Search for the cell housing the specified text and yield its [X, Y] center coordinate. 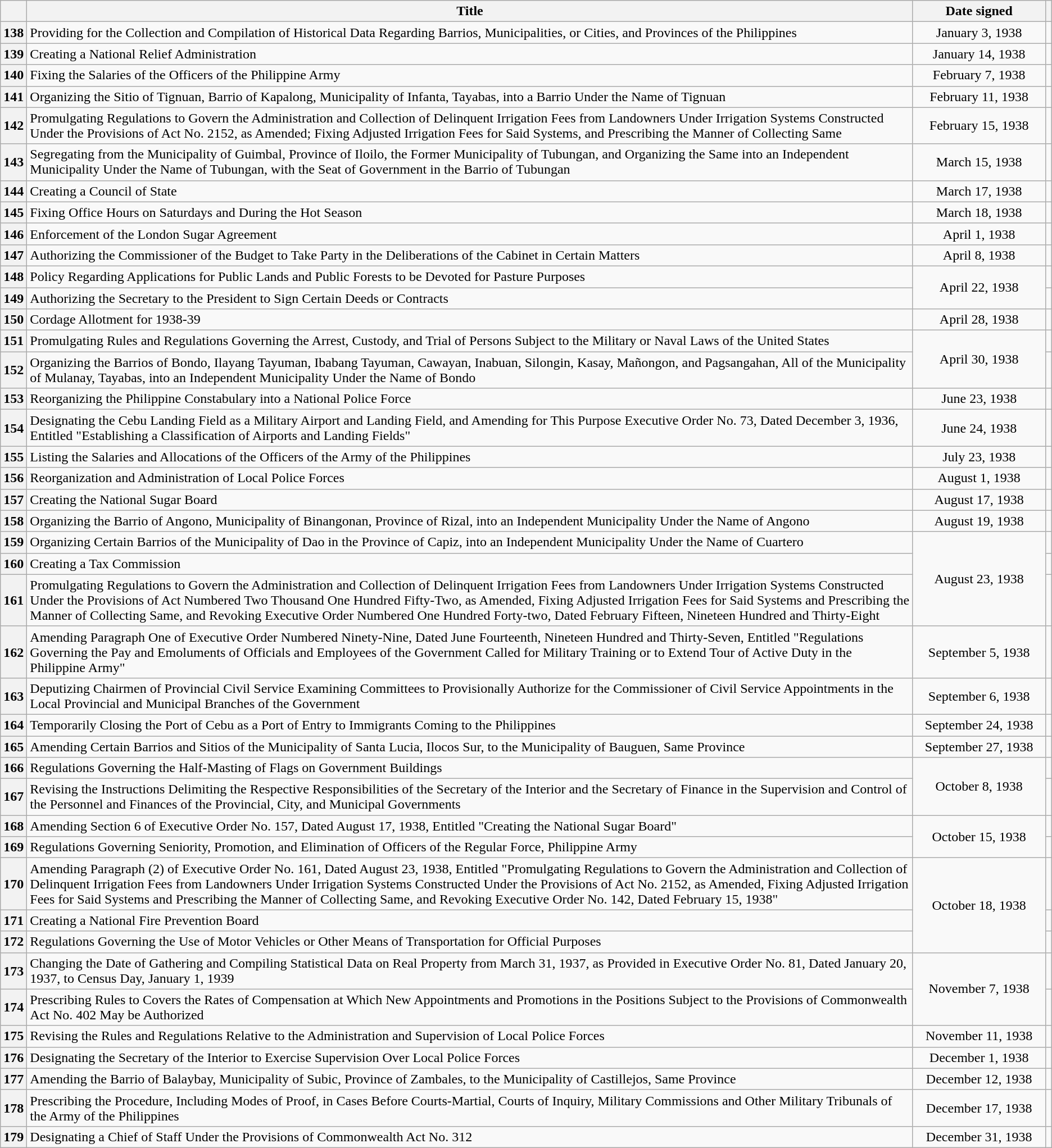
December 1, 1938 [979, 1058]
October 18, 1938 [979, 905]
June 23, 1938 [979, 399]
142 [13, 126]
148 [13, 276]
157 [13, 500]
163 [13, 696]
168 [13, 826]
July 23, 1938 [979, 457]
164 [13, 725]
August 23, 1938 [979, 579]
140 [13, 75]
March 15, 1938 [979, 162]
Listing the Salaries and Allocations of the Officers of the Army of the Philippines [470, 457]
Reorganization and Administration of Local Police Forces [470, 478]
Regulations Governing the Use of Motor Vehicles or Other Means of Transportation for Official Purposes [470, 942]
Designating the Secretary of the Interior to Exercise Supervision Over Local Police Forces [470, 1058]
172 [13, 942]
Date signed [979, 11]
March 18, 1938 [979, 212]
Organizing the Barrio of Angono, Municipality of Binangonan, Province of Rizal, into an Independent Municipality Under the Name of Angono [470, 521]
January 14, 1938 [979, 54]
154 [13, 428]
Organizing the Sitio of Tignuan, Barrio of Kapalong, Municipality of Infanta, Tayabas, into a Barrio Under the Name of Tignuan [470, 97]
Revising the Rules and Regulations Relative to the Administration and Supervision of Local Police Forces [470, 1036]
April 22, 1938 [979, 287]
Temporarily Closing the Port of Cebu as a Port of Entry to Immigrants Coming to the Philippines [470, 725]
Creating a Tax Commission [470, 564]
145 [13, 212]
Fixing Office Hours on Saturdays and During the Hot Season [470, 212]
Amending the Barrio of Balaybay, Municipality of Subic, Province of Zambales, to the Municipality of Castillejos, Same Province [470, 1079]
November 11, 1938 [979, 1036]
Designating a Chief of Staff Under the Provisions of Commonwealth Act No. 312 [470, 1137]
August 19, 1938 [979, 521]
Regulations Governing the Half-Masting of Flags on Government Buildings [470, 768]
176 [13, 1058]
October 15, 1938 [979, 837]
Authorizing the Commissioner of the Budget to Take Party in the Deliberations of the Cabinet in Certain Matters [470, 255]
141 [13, 97]
November 7, 1938 [979, 989]
158 [13, 521]
149 [13, 298]
Reorganizing the Philippine Constabulary into a National Police Force [470, 399]
Creating a National Relief Administration [470, 54]
Organizing Certain Barrios of the Municipality of Dao in the Province of Capiz, into an Independent Municipality Under the Name of Cuartero [470, 542]
April 8, 1938 [979, 255]
155 [13, 457]
August 1, 1938 [979, 478]
Amending Section 6 of Executive Order No. 157, Dated August 17, 1938, Entitled "Creating the National Sugar Board" [470, 826]
Title [470, 11]
175 [13, 1036]
June 24, 1938 [979, 428]
Creating a Council of State [470, 191]
178 [13, 1108]
October 8, 1938 [979, 787]
171 [13, 920]
153 [13, 399]
April 28, 1938 [979, 320]
Fixing the Salaries of the Officers of the Philippine Army [470, 75]
Regulations Governing Seniority, Promotion, and Elimination of Officers of the Regular Force, Philippine Army [470, 847]
177 [13, 1079]
169 [13, 847]
January 3, 1938 [979, 33]
162 [13, 652]
April 1, 1938 [979, 234]
September 27, 1938 [979, 747]
167 [13, 797]
Policy Regarding Applications for Public Lands and Public Forests to be Devoted for Pasture Purposes [470, 276]
160 [13, 564]
Promulgating Rules and Regulations Governing the Arrest, Custody, and Trial of Persons Subject to the Military or Naval Laws of the United States [470, 341]
165 [13, 747]
151 [13, 341]
144 [13, 191]
179 [13, 1137]
139 [13, 54]
December 17, 1938 [979, 1108]
February 11, 1938 [979, 97]
February 7, 1938 [979, 75]
Creating a National Fire Prevention Board [470, 920]
174 [13, 1007]
166 [13, 768]
September 6, 1938 [979, 696]
159 [13, 542]
138 [13, 33]
173 [13, 971]
147 [13, 255]
146 [13, 234]
Cordage Allotment for 1938-39 [470, 320]
152 [13, 370]
161 [13, 600]
August 17, 1938 [979, 500]
170 [13, 884]
Authorizing the Secretary to the President to Sign Certain Deeds or Contracts [470, 298]
Amending Certain Barrios and Sitios of the Municipality of Santa Lucia, Ilocos Sur, to the Municipality of Bauguen, Same Province [470, 747]
April 30, 1938 [979, 360]
Enforcement of the London Sugar Agreement [470, 234]
156 [13, 478]
December 31, 1938 [979, 1137]
March 17, 1938 [979, 191]
February 15, 1938 [979, 126]
December 12, 1938 [979, 1079]
Providing for the Collection and Compilation of Historical Data Regarding Barrios, Municipalities, or Cities, and Provinces of the Philippines [470, 33]
September 24, 1938 [979, 725]
Creating the National Sugar Board [470, 500]
150 [13, 320]
143 [13, 162]
September 5, 1938 [979, 652]
